For the text-containing cell, return its midpoint in [X, Y] coordinate format. 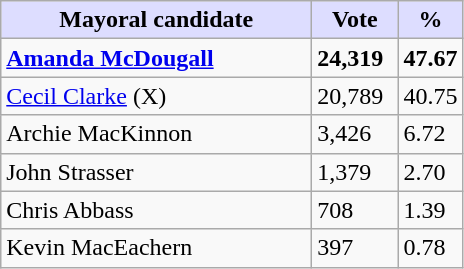
John Strasser [156, 172]
0.78 [430, 248]
708 [355, 210]
40.75 [430, 96]
Kevin MacEachern [156, 248]
Chris Abbass [156, 210]
% [430, 20]
397 [355, 248]
Cecil Clarke (X) [156, 96]
20,789 [355, 96]
1,379 [355, 172]
1.39 [430, 210]
6.72 [430, 134]
3,426 [355, 134]
47.67 [430, 58]
Vote [355, 20]
Amanda McDougall [156, 58]
Mayoral candidate [156, 20]
2.70 [430, 172]
Archie MacKinnon [156, 134]
24,319 [355, 58]
